Capture the cell that displays the provided text and extract its [x, y] central coordinate. 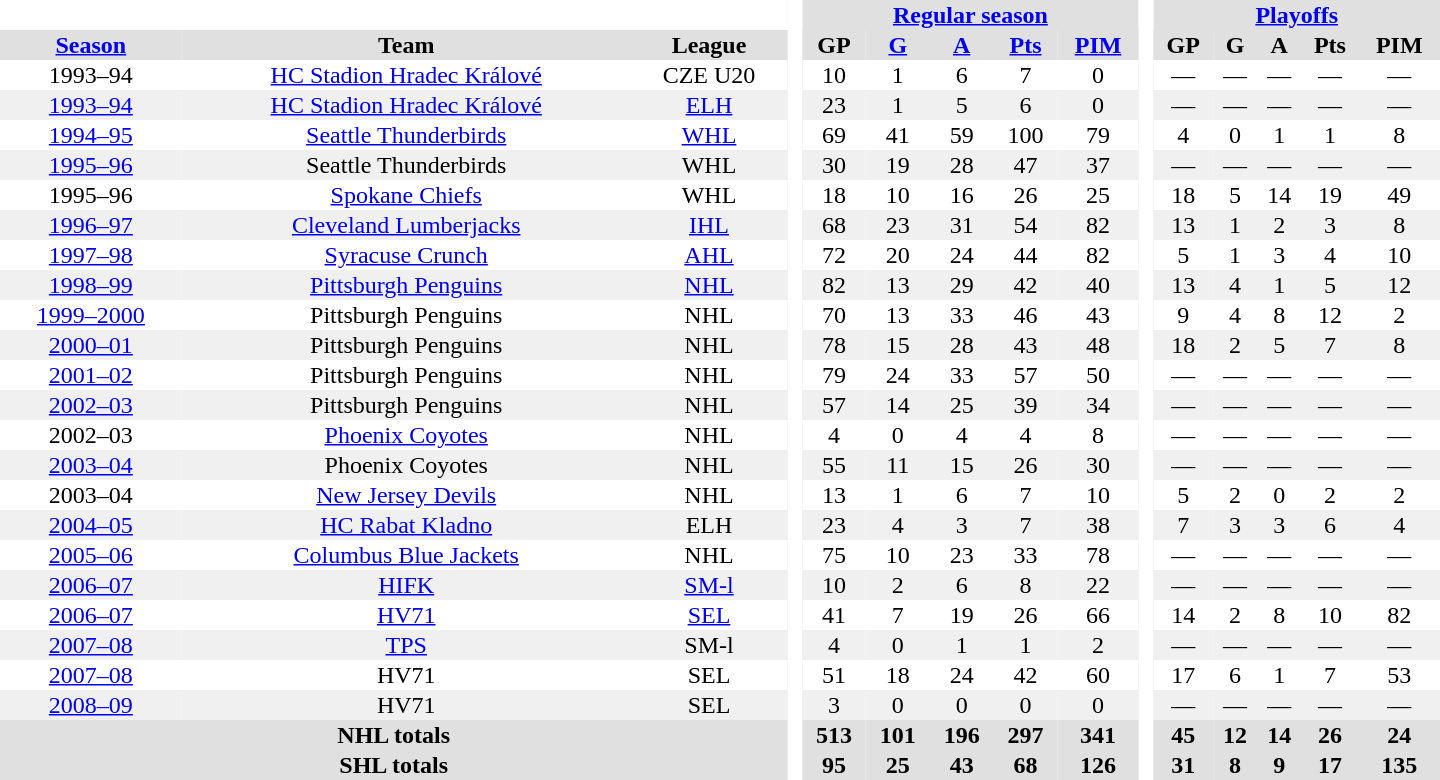
1994–95 [91, 135]
NHL totals [394, 735]
69 [834, 135]
513 [834, 735]
55 [834, 465]
CZE U20 [710, 75]
39 [1026, 405]
League [710, 45]
TPS [406, 645]
37 [1098, 165]
IHL [710, 225]
2000–01 [91, 345]
Regular season [970, 15]
Season [91, 45]
100 [1026, 135]
Team [406, 45]
53 [1400, 675]
60 [1098, 675]
54 [1026, 225]
22 [1098, 585]
297 [1026, 735]
49 [1400, 195]
Playoffs [1296, 15]
46 [1026, 315]
70 [834, 315]
Syracuse Crunch [406, 255]
11 [898, 465]
SHL totals [394, 765]
29 [962, 285]
47 [1026, 165]
2008–09 [91, 705]
2005–06 [91, 555]
48 [1098, 345]
135 [1400, 765]
New Jersey Devils [406, 495]
1996–97 [91, 225]
HC Rabat Kladno [406, 525]
AHL [710, 255]
50 [1098, 375]
Cleveland Lumberjacks [406, 225]
44 [1026, 255]
51 [834, 675]
40 [1098, 285]
196 [962, 735]
1998–99 [91, 285]
126 [1098, 765]
2004–05 [91, 525]
95 [834, 765]
45 [1182, 735]
2001–02 [91, 375]
59 [962, 135]
101 [898, 735]
Spokane Chiefs [406, 195]
Columbus Blue Jackets [406, 555]
1997–98 [91, 255]
16 [962, 195]
38 [1098, 525]
75 [834, 555]
20 [898, 255]
341 [1098, 735]
1999–2000 [91, 315]
34 [1098, 405]
72 [834, 255]
66 [1098, 615]
HIFK [406, 585]
